Scan for the cell matching the given text and deliver its [X, Y] coordinate at center. 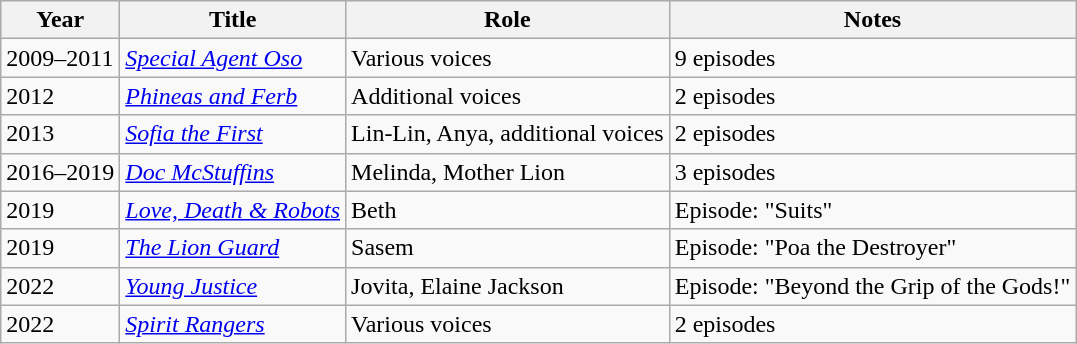
Lin-Lin, Anya, additional voices [508, 134]
Additional voices [508, 96]
Jovita, Elaine Jackson [508, 286]
Young Justice [233, 286]
2012 [60, 96]
Episode: "Poa the Destroyer" [872, 248]
Special Agent Oso [233, 58]
Episode: "Suits" [872, 210]
Phineas and Ferb [233, 96]
Spirit Rangers [233, 324]
Doc McStuffins [233, 172]
9 episodes [872, 58]
The Lion Guard [233, 248]
2016–2019 [60, 172]
Sofia the First [233, 134]
3 episodes [872, 172]
Episode: "Beyond the Grip of the Gods!" [872, 286]
2009–2011 [60, 58]
Love, Death & Robots [233, 210]
Title [233, 20]
Notes [872, 20]
Melinda, Mother Lion [508, 172]
Beth [508, 210]
Sasem [508, 248]
Year [60, 20]
2013 [60, 134]
Role [508, 20]
